Locate the cell with the specified text and output its (X, Y) center coordinate. 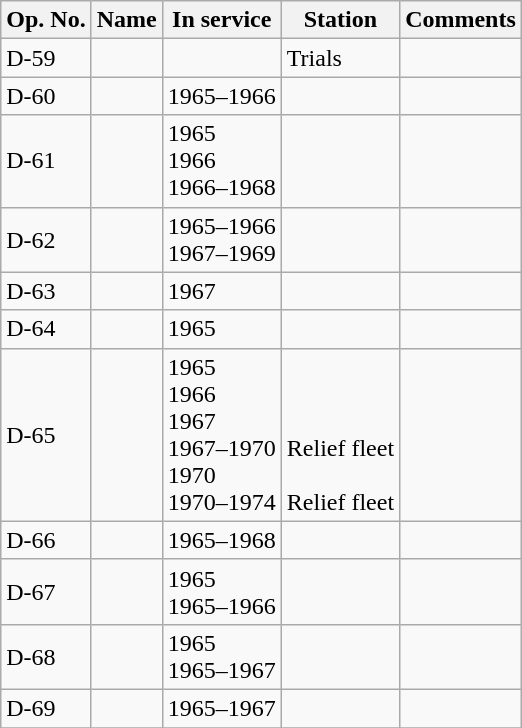
1965 (222, 329)
1965–1967 (222, 708)
1965196619671967–197019701970–1974 (222, 434)
D-62 (46, 240)
19651965–1967 (222, 656)
D-68 (46, 656)
Name (126, 20)
D-61 (46, 161)
D-69 (46, 708)
D-60 (46, 96)
D-66 (46, 540)
1965–1966 (222, 96)
Comments (461, 20)
Trials (340, 58)
19651965–1966 (222, 592)
D-59 (46, 58)
1967 (222, 291)
1965–1968 (222, 540)
In service (222, 20)
Station (340, 20)
Op. No. (46, 20)
Relief fleetRelief fleet (340, 434)
196519661966–1968 (222, 161)
D-65 (46, 434)
D-64 (46, 329)
D-63 (46, 291)
D-67 (46, 592)
1965–19661967–1969 (222, 240)
